Return [x, y] of the center of cell containing provided text 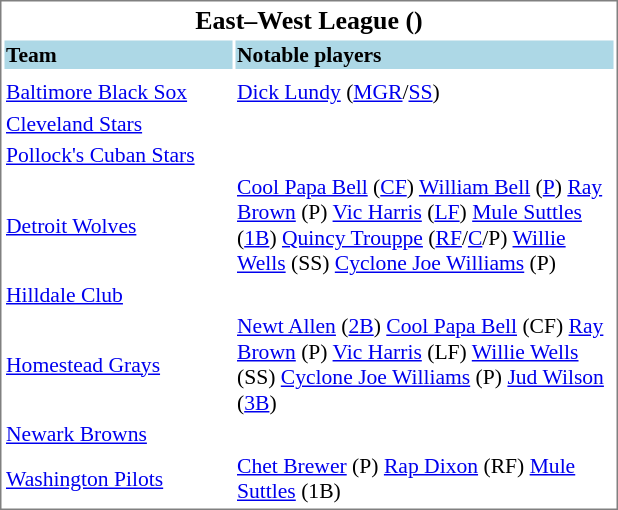
Chet Brewer (P) Rap Dixon (RF) Mule Suttles (1B) [425, 479]
East–West League () [308, 20]
Dick Lundy (MGR/SS) [425, 92]
Detroit Wolves [118, 224]
Cleveland Stars [118, 124]
Hilldale Club [118, 294]
Team [118, 54]
Washington Pilots [118, 479]
Newt Allen (2B) Cool Papa Bell (CF) Ray Brown (P) Vic Harris (LF) Willie Wells (SS) Cyclone Joe Williams (P) Jud Wilson (3B) [425, 364]
Newark Browns [118, 434]
Baltimore Black Sox [118, 92]
Pollock's Cuban Stars [118, 155]
Notable players [425, 54]
Homestead Grays [118, 364]
